Capture the cell that displays the provided text and extract its [x, y] central coordinate. 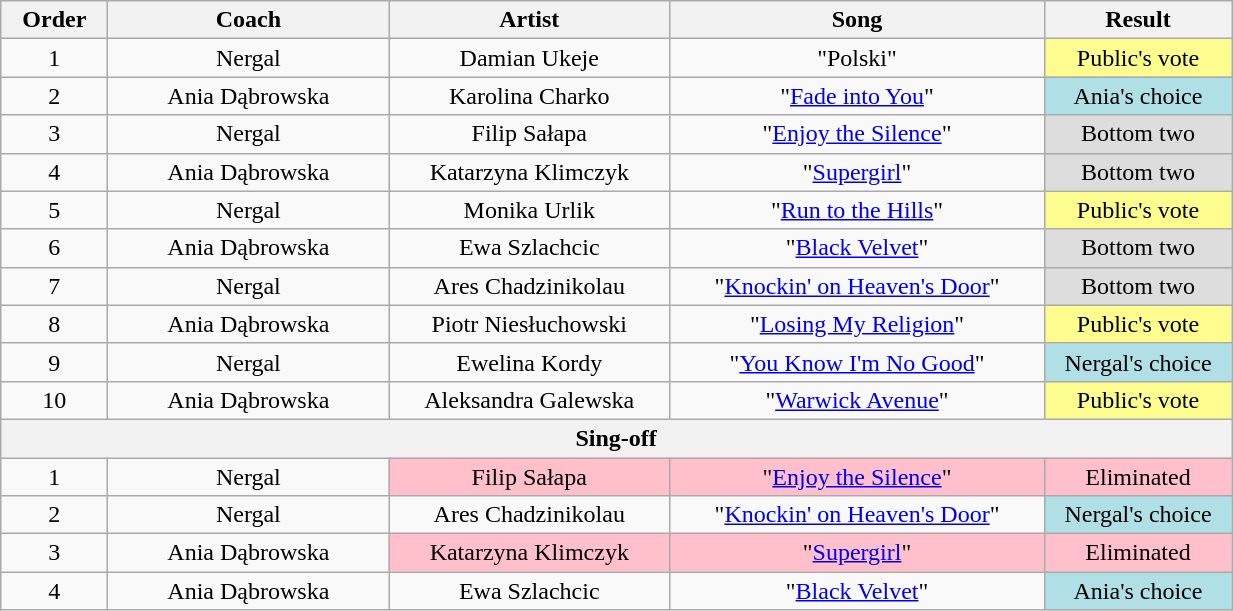
"You Know I'm No Good" [858, 362]
Aleksandra Galewska [530, 400]
"Fade into You" [858, 96]
"Warwick Avenue" [858, 400]
Karolina Charko [530, 96]
7 [54, 286]
"Losing My Religion" [858, 324]
Piotr Niesłuchowski [530, 324]
Song [858, 20]
Damian Ukeje [530, 58]
5 [54, 210]
Order [54, 20]
Artist [530, 20]
6 [54, 248]
Monika Urlik [530, 210]
"Run to the Hills" [858, 210]
Coach [248, 20]
"Polski" [858, 58]
Result [1138, 20]
Sing-off [616, 438]
9 [54, 362]
Ewelina Kordy [530, 362]
8 [54, 324]
10 [54, 400]
